Identify which cell holds the provided text, then report its (X, Y) central coordinate. 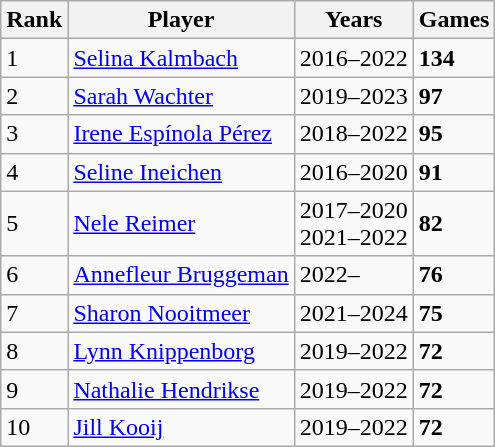
9 (34, 389)
2021–2024 (354, 313)
91 (454, 172)
2016–2022 (354, 58)
3 (34, 134)
Player (181, 20)
6 (34, 275)
Seline Ineichen (181, 172)
76 (454, 275)
Rank (34, 20)
Jill Kooij (181, 427)
95 (454, 134)
10 (34, 427)
2019–2023 (354, 96)
Selina Kalmbach (181, 58)
Nathalie Hendrikse (181, 389)
134 (454, 58)
2017–20202021–2022 (354, 224)
2018–2022 (354, 134)
1 (34, 58)
8 (34, 351)
2 (34, 96)
Nele Reimer (181, 224)
97 (454, 96)
Irene Espínola Pérez (181, 134)
Sarah Wachter (181, 96)
Sharon Nooitmeer (181, 313)
5 (34, 224)
Years (354, 20)
7 (34, 313)
Games (454, 20)
4 (34, 172)
75 (454, 313)
Lynn Knippenborg (181, 351)
Annefleur Bruggeman (181, 275)
2022– (354, 275)
2016–2020 (354, 172)
82 (454, 224)
